Locate the cell with the specified text and output its [x, y] center coordinate. 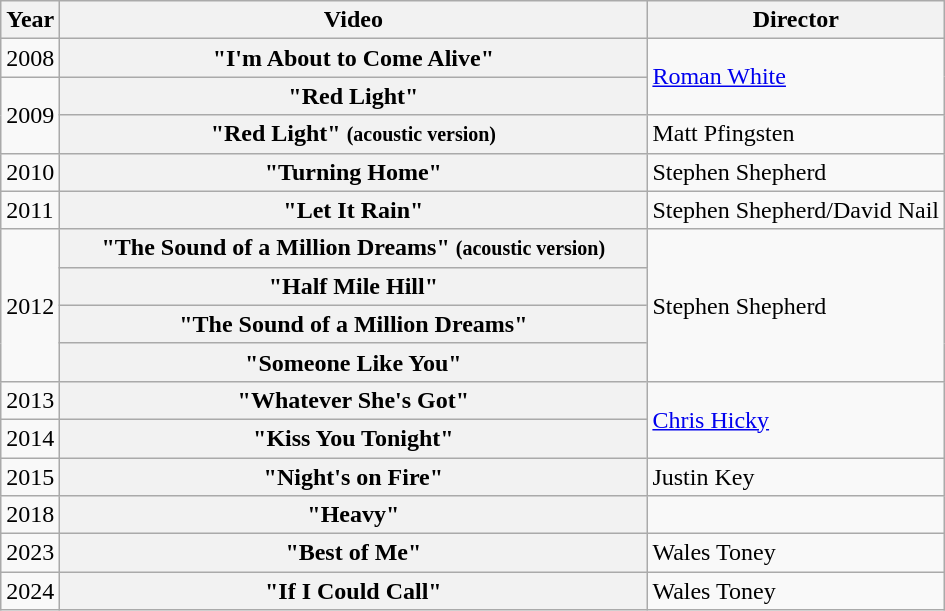
2023 [30, 553]
"Kiss You Tonight" [354, 438]
"Night's on Fire" [354, 477]
"If I Could Call" [354, 591]
Video [354, 20]
Justin Key [796, 477]
Director [796, 20]
"Heavy" [354, 515]
2009 [30, 115]
"The Sound of a Million Dreams" [354, 324]
Stephen Shepherd/David Nail [796, 210]
"Best of Me" [354, 553]
"The Sound of a Million Dreams" (acoustic version) [354, 248]
"Red Light" [354, 96]
"Red Light" (acoustic version) [354, 134]
2014 [30, 438]
Roman White [796, 77]
Matt Pfingsten [796, 134]
Year [30, 20]
"Half Mile Hill" [354, 286]
"I'm About to Come Alive" [354, 58]
2013 [30, 400]
2018 [30, 515]
"Whatever She's Got" [354, 400]
"Turning Home" [354, 172]
2012 [30, 305]
2010 [30, 172]
2024 [30, 591]
2011 [30, 210]
"Someone Like You" [354, 362]
Chris Hicky [796, 419]
"Let It Rain" [354, 210]
2015 [30, 477]
2008 [30, 58]
